Scan for the cell matching the given text and deliver its [X, Y] coordinate at center. 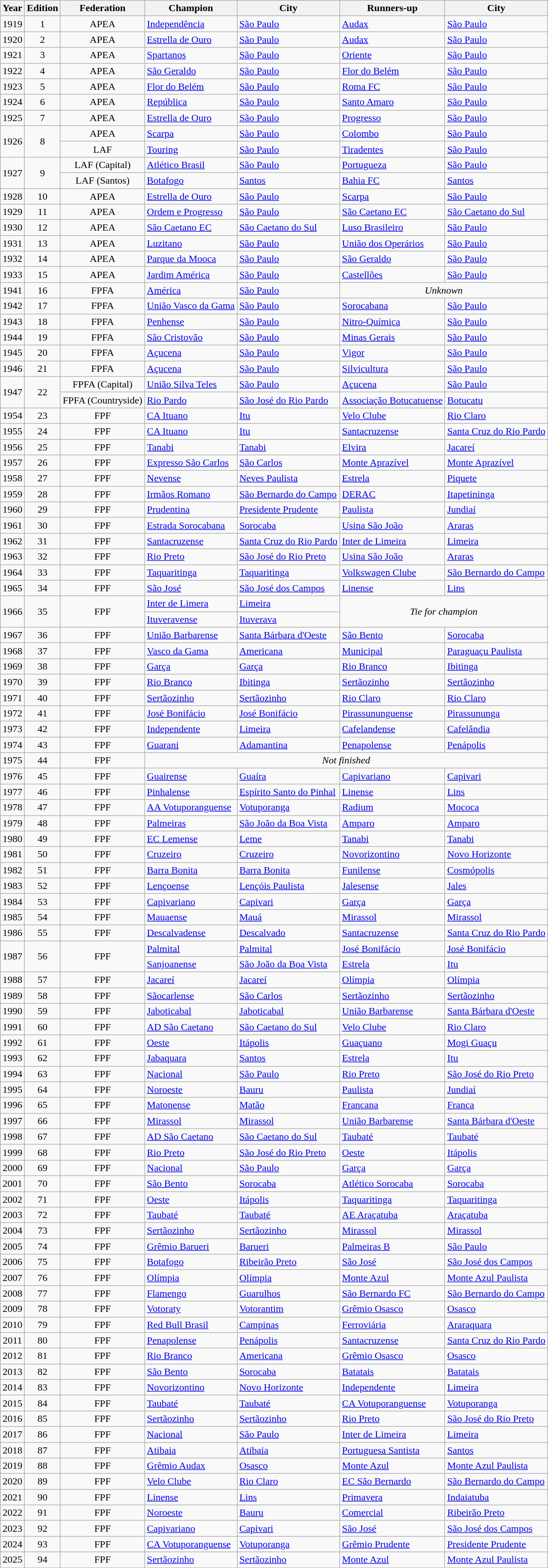
1920 [12, 40]
18 [43, 322]
1929 [12, 212]
Vigor [392, 353]
1966 [12, 611]
1997 [12, 1121]
Penhense [191, 322]
Red Bull Brasil [191, 1325]
2000 [12, 1168]
Atlético Brasil [191, 165]
Guairense [191, 776]
1959 [12, 494]
84 [43, 1403]
2023 [12, 1528]
33 [43, 572]
1947 [12, 392]
Grêmio Barueri [191, 1246]
7 [43, 118]
Paraguaçu Paulista [496, 651]
34 [43, 588]
36 [43, 635]
Jales [496, 886]
93 [43, 1544]
Ordem e Progresso [191, 212]
Minas Gerais [392, 337]
Ferroviária [392, 1325]
66 [43, 1121]
51 [43, 870]
Elvira [392, 447]
Edition [43, 8]
1961 [12, 525]
Champion [191, 8]
25 [43, 447]
Palmeiras B [392, 1246]
Adamantina [288, 745]
2007 [12, 1278]
8 [43, 141]
2006 [12, 1262]
1968 [12, 651]
2 [43, 40]
Francana [392, 1105]
2012 [12, 1356]
28 [43, 494]
1955 [12, 431]
2009 [12, 1309]
Santo Amaro [392, 102]
68 [43, 1152]
1942 [12, 306]
1921 [12, 55]
1977 [12, 792]
88 [43, 1466]
2020 [12, 1482]
21 [43, 369]
Associação Botucatuense [392, 400]
3 [43, 55]
71 [43, 1199]
60 [43, 1027]
LAF (Santos) [103, 180]
24 [43, 431]
Nitro-Química [392, 322]
Descalvadense [191, 933]
1988 [12, 980]
Votorantim [288, 1309]
31 [43, 541]
2004 [12, 1231]
2018 [12, 1450]
29 [43, 510]
Mococa [496, 807]
Sanjoanense [191, 964]
1970 [12, 682]
Pirassununga [496, 714]
Not finished [346, 761]
64 [43, 1090]
1987 [12, 956]
38 [43, 666]
1925 [12, 118]
80 [43, 1340]
1956 [12, 447]
1971 [12, 698]
1945 [12, 353]
Parque da Mooca [191, 259]
37 [43, 651]
67 [43, 1136]
2019 [12, 1466]
2021 [12, 1497]
11 [43, 212]
Cafelandense [392, 729]
Rio Pardo [191, 400]
São José do Rio Pardo [288, 400]
2022 [12, 1513]
São Cristovão [191, 337]
DERAC [392, 494]
Grêmio Prudente [392, 1544]
1983 [12, 886]
1944 [12, 337]
1991 [12, 1027]
Flamengo [191, 1293]
44 [43, 761]
43 [43, 745]
2002 [12, 1199]
Colombo [392, 133]
Itapetininga [496, 494]
Atlético Sorocaba [392, 1183]
Independência [191, 24]
13 [43, 243]
1975 [12, 761]
Tiradentes [392, 149]
5 [43, 86]
Lençoense [191, 886]
EC Lemense [191, 839]
1999 [12, 1152]
2014 [12, 1387]
20 [43, 353]
1995 [12, 1090]
Ituveravense [191, 619]
Guarulhos [288, 1293]
LAF (Capital) [103, 165]
Jalesense [392, 886]
Mogi Guaçu [496, 1043]
Sãocarlense [191, 996]
1928 [12, 196]
Sorocabana [392, 306]
1941 [12, 290]
50 [43, 854]
1974 [12, 745]
Descalvado [288, 933]
1990 [12, 1011]
Pinhalense [191, 792]
91 [43, 1513]
1926 [12, 141]
1986 [12, 933]
1946 [12, 369]
1979 [12, 823]
República [191, 102]
Matonense [191, 1105]
40 [43, 698]
Radium [392, 807]
Leme [288, 839]
LAF [103, 149]
Jabaquara [191, 1058]
Barueri [288, 1246]
1992 [12, 1043]
Progresso [392, 118]
Portuguesa Santista [392, 1450]
União Silva Teles [191, 384]
Araraquara [496, 1325]
1984 [12, 901]
1976 [12, 776]
1978 [12, 807]
FPFA (Capital) [103, 384]
Runners-up [392, 8]
1958 [12, 478]
59 [43, 1011]
1922 [12, 71]
26 [43, 463]
Municipal [392, 651]
Bahia FC [392, 180]
Campinas [288, 1325]
Piquete [496, 478]
42 [43, 729]
Vasco da Gama [191, 651]
Irmãos Romano [191, 494]
2016 [12, 1419]
Araçatuba [496, 1215]
Ituverava [288, 619]
1996 [12, 1105]
Spartanos [191, 55]
17 [43, 306]
Grêmio Audax [191, 1466]
1965 [12, 588]
10 [43, 196]
1919 [12, 24]
Oriente [392, 55]
Portugueza [392, 165]
1957 [12, 463]
2008 [12, 1293]
Federation [103, 8]
1963 [12, 557]
2003 [12, 1215]
15 [43, 275]
1931 [12, 243]
27 [43, 478]
87 [43, 1450]
2025 [12, 1560]
Votoraty [191, 1309]
89 [43, 1482]
Estrada Sorocabana [191, 525]
União dos Operários [392, 243]
52 [43, 886]
Franca [496, 1105]
94 [43, 1560]
76 [43, 1278]
América [191, 290]
54 [43, 917]
1982 [12, 870]
1960 [12, 510]
Botucatu [496, 400]
Cosmópolis [496, 870]
1930 [12, 228]
73 [43, 1231]
Luso Brasileiro [392, 228]
1924 [12, 102]
16 [43, 290]
78 [43, 1309]
Indaiatuba [496, 1497]
Silvicultura [392, 369]
Castellões [392, 275]
69 [43, 1168]
Matão [288, 1105]
1927 [12, 173]
2015 [12, 1403]
1933 [12, 275]
1954 [12, 415]
75 [43, 1262]
1943 [12, 322]
Tie for champion [444, 611]
Comercial [392, 1513]
Luzitano [191, 243]
São Bernardo FC [392, 1293]
58 [43, 996]
AE Araçatuba [392, 1215]
Cafelândia [496, 729]
1972 [12, 714]
Nevense [191, 478]
Expresso São Carlos [191, 463]
1932 [12, 259]
62 [43, 1058]
45 [43, 776]
2013 [12, 1372]
Mauá [288, 917]
1 [43, 24]
86 [43, 1434]
63 [43, 1074]
2001 [12, 1183]
Prudentina [191, 510]
Touring [191, 149]
47 [43, 807]
82 [43, 1372]
Pirassununguense [392, 714]
1994 [12, 1074]
Jardim América [191, 275]
Year [12, 8]
Unknown [444, 290]
1981 [12, 854]
EC São Bernardo [392, 1482]
61 [43, 1043]
Inter de Limera [191, 604]
2010 [12, 1325]
1993 [12, 1058]
Guaçuano [392, 1043]
19 [43, 337]
56 [43, 956]
55 [43, 933]
35 [43, 611]
48 [43, 823]
23 [43, 415]
72 [43, 1215]
30 [43, 525]
65 [43, 1105]
74 [43, 1246]
1989 [12, 996]
81 [43, 1356]
12 [43, 228]
85 [43, 1419]
46 [43, 792]
77 [43, 1293]
Funilense [392, 870]
1923 [12, 86]
53 [43, 901]
2005 [12, 1246]
Espírito Santo do Pinhal [288, 792]
49 [43, 839]
1980 [12, 839]
1998 [12, 1136]
FPFA (Countryside) [103, 400]
1969 [12, 666]
União Vasco da Gama [191, 306]
41 [43, 714]
39 [43, 682]
Neves Paulista [288, 478]
90 [43, 1497]
9 [43, 173]
Palmeiras [191, 823]
6 [43, 102]
1962 [12, 541]
32 [43, 557]
Lençóis Paulista [288, 886]
83 [43, 1387]
2011 [12, 1340]
Primavera [392, 1497]
1973 [12, 729]
1967 [12, 635]
AA Votuporanguense [191, 807]
Guaíra [288, 776]
2017 [12, 1434]
Volkswagen Clube [392, 572]
70 [43, 1183]
2024 [12, 1544]
1985 [12, 917]
Roma FC [392, 86]
14 [43, 259]
Guarani [191, 745]
92 [43, 1528]
1964 [12, 572]
Mauaense [191, 917]
57 [43, 980]
22 [43, 392]
4 [43, 71]
79 [43, 1325]
